Find where the given text appears and provide that cell's center as [x, y] coordinate. 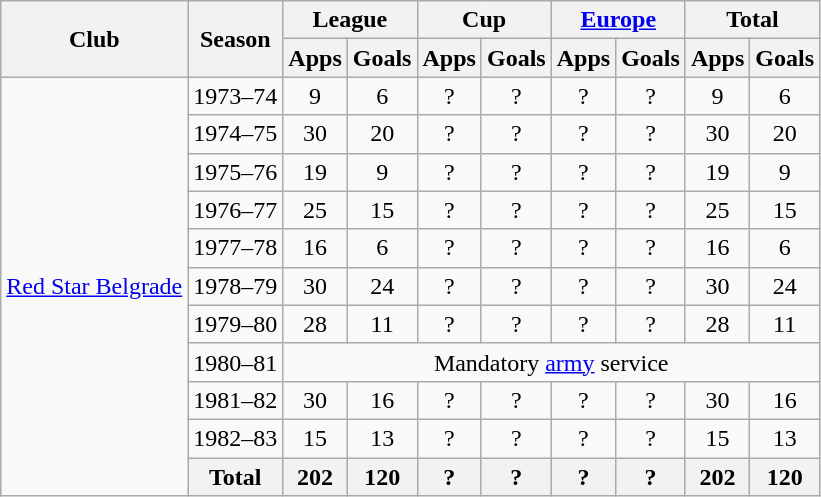
Mandatory army service [552, 362]
1982–83 [236, 438]
1975–76 [236, 172]
1978–79 [236, 286]
1980–81 [236, 362]
Red Star Belgrade [94, 286]
Cup [484, 20]
1981–82 [236, 400]
1976–77 [236, 210]
1977–78 [236, 248]
Club [94, 39]
1973–74 [236, 96]
League [350, 20]
Europe [618, 20]
1974–75 [236, 134]
1979–80 [236, 324]
Season [236, 39]
